Detect which cell encompasses the target text, then output its [X, Y] center coordinate. 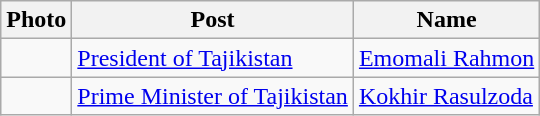
Prime Minister of Tajikistan [213, 96]
Kokhir Rasulzoda [446, 96]
Emomali Rahmon [446, 58]
President of Tajikistan [213, 58]
Post [213, 20]
Name [446, 20]
Photo [36, 20]
